Scan for the cell matching the given text and deliver its [X, Y] coordinate at center. 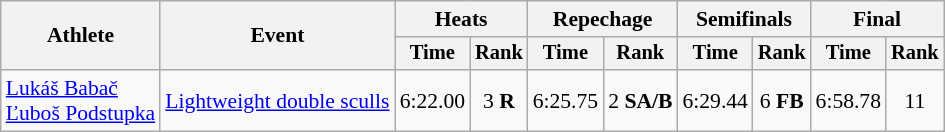
6:25.75 [566, 100]
6:22.00 [432, 100]
Heats [462, 19]
Semifinals [744, 19]
3 R [499, 100]
11 [915, 100]
Final [878, 19]
Lukáš BabačĽuboš Podstupka [80, 100]
Event [277, 36]
Lightweight double sculls [277, 100]
6:58.78 [848, 100]
Repechage [603, 19]
2 SA/B [640, 100]
Athlete [80, 36]
6 FB [782, 100]
6:29.44 [714, 100]
